Capture the cell that displays the provided text and extract its (x, y) central coordinate. 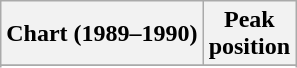
Chart (1989–1990) (102, 34)
Peakposition (249, 34)
